Scan for the cell matching the given text and deliver its (X, Y) coordinate at center. 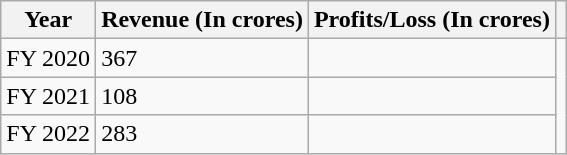
283 (202, 134)
Year (48, 20)
FY 2021 (48, 96)
108 (202, 96)
FY 2020 (48, 58)
Profits/Loss (In crores) (432, 20)
367 (202, 58)
Revenue (In crores) (202, 20)
FY 2022 (48, 134)
